Scan for the cell matching the given text and deliver its [X, Y] coordinate at center. 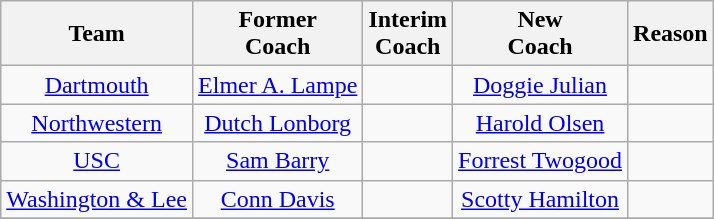
Northwestern [97, 123]
Elmer A. Lampe [278, 85]
Dartmouth [97, 85]
InterimCoach [408, 34]
Team [97, 34]
Forrest Twogood [540, 161]
Doggie Julian [540, 85]
Harold Olsen [540, 123]
Dutch Lonborg [278, 123]
Conn Davis [278, 199]
FormerCoach [278, 34]
Washington & Lee [97, 199]
USC [97, 161]
NewCoach [540, 34]
Sam Barry [278, 161]
Scotty Hamilton [540, 199]
Reason [671, 34]
